Extract the [X, Y] coordinate from the center of the cell holding the provided text.  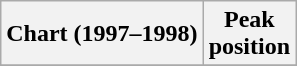
Peakposition [249, 34]
Chart (1997–1998) [102, 34]
